Capture the cell that displays the provided text and extract its [x, y] central coordinate. 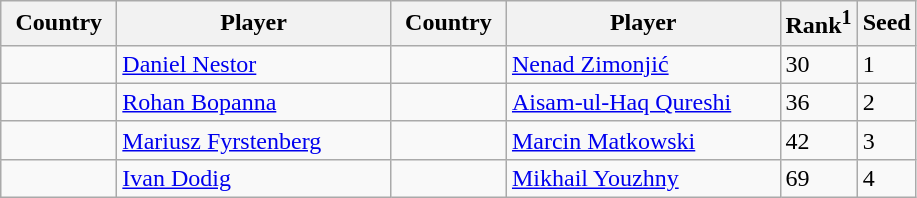
Mikhail Youzhny [643, 178]
Ivan Dodig [254, 178]
Daniel Nestor [254, 64]
Seed [886, 24]
Rank1 [818, 24]
69 [818, 178]
Aisam-ul-Haq Qureshi [643, 102]
Mariusz Fyrstenberg [254, 140]
4 [886, 178]
Nenad Zimonjić [643, 64]
1 [886, 64]
2 [886, 102]
42 [818, 140]
30 [818, 64]
Rohan Bopanna [254, 102]
3 [886, 140]
36 [818, 102]
Marcin Matkowski [643, 140]
